For the text-containing cell, return its midpoint in (x, y) coordinate format. 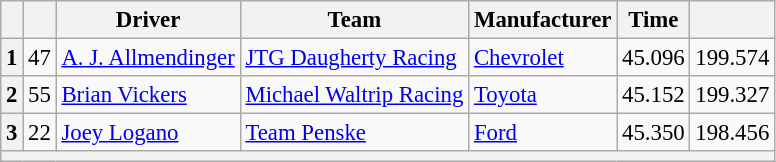
45.096 (654, 58)
Michael Waltrip Racing (354, 95)
3 (12, 133)
JTG Daugherty Racing (354, 58)
Chevrolet (543, 58)
2 (12, 95)
55 (40, 95)
Ford (543, 133)
Driver (148, 20)
Toyota (543, 95)
Manufacturer (543, 20)
Joey Logano (148, 133)
22 (40, 133)
47 (40, 58)
199.327 (732, 95)
1 (12, 58)
45.152 (654, 95)
Time (654, 20)
Team (354, 20)
Brian Vickers (148, 95)
A. J. Allmendinger (148, 58)
199.574 (732, 58)
198.456 (732, 133)
45.350 (654, 133)
Team Penske (354, 133)
